Determine the [x, y] coordinate at the center of the cell enclosing the given text.  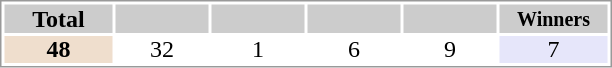
6 [354, 50]
Winners [554, 18]
Total [58, 18]
1 [258, 50]
48 [58, 50]
32 [162, 50]
7 [554, 50]
9 [450, 50]
